Output the [X, Y] coordinate of the center of the cell containing the given text.  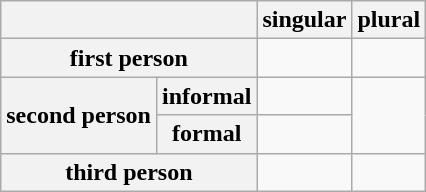
third person [129, 172]
first person [129, 58]
informal [206, 96]
plural [389, 20]
second person [79, 115]
formal [206, 134]
singular [304, 20]
